Search for the cell housing the specified text and yield its (X, Y) center coordinate. 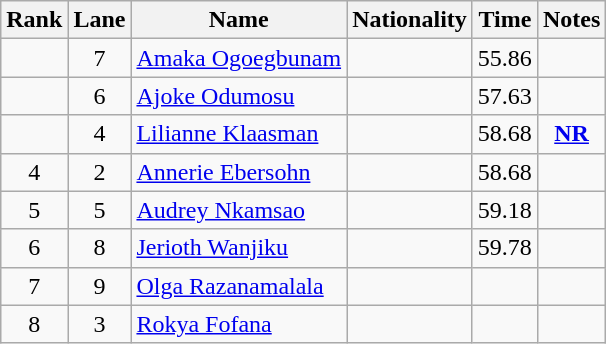
Lane (100, 20)
Audrey Nkamsao (239, 210)
Name (239, 20)
Lilianne Klaasman (239, 134)
Jerioth Wanjiku (239, 248)
Rank (34, 20)
Olga Razanamalala (239, 286)
Nationality (410, 20)
59.78 (504, 248)
Time (504, 20)
Ajoke Odumosu (239, 96)
NR (571, 134)
3 (100, 324)
Amaka Ogoegbunam (239, 58)
59.18 (504, 210)
55.86 (504, 58)
Annerie Ebersohn (239, 172)
Notes (571, 20)
9 (100, 286)
2 (100, 172)
57.63 (504, 96)
Rokya Fofana (239, 324)
